Search for the cell housing the specified text and yield its [x, y] center coordinate. 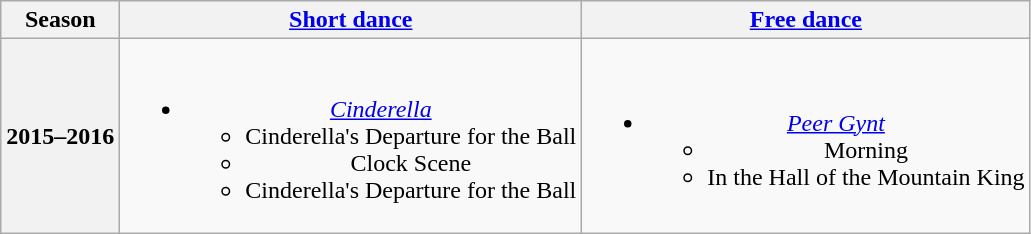
Cinderella Cinderella's Departure for the Ball Clock Scene Cinderella's Departure for the Ball [351, 136]
2015–2016 [60, 136]
Peer Gynt MorningIn the Hall of the Mountain King [806, 136]
Season [60, 20]
Short dance [351, 20]
Free dance [806, 20]
